Pinpoint the cell where the given text exists, returning its (x, y) midpoint coordinate. 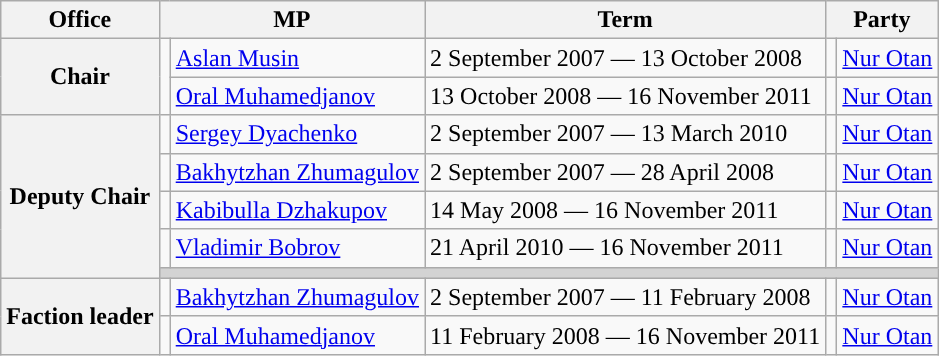
Chair (80, 77)
2 September 2007 — 13 March 2010 (626, 134)
Deputy Chair (80, 196)
Faction leader (80, 316)
Kabibulla Dzhakupov (297, 210)
Party (882, 20)
13 October 2008 — 16 November 2011 (626, 96)
11 February 2008 — 16 November 2011 (626, 335)
Office (80, 20)
21 April 2010 — 16 November 2011 (626, 248)
2 September 2007 — 28 April 2008 (626, 172)
2 September 2007 — 13 October 2008 (626, 58)
MP (292, 20)
Vladimir Bobrov (297, 248)
14 May 2008 — 16 November 2011 (626, 210)
Sergey Dyachenko (297, 134)
Term (626, 20)
Aslan Musin (297, 58)
2 September 2007 — 11 February 2008 (626, 297)
